Determine the [x, y] coordinate at the center of the cell enclosing the given text.  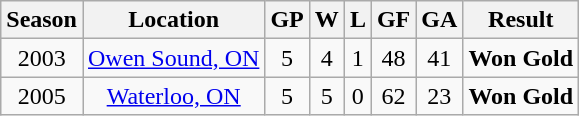
23 [440, 96]
Waterloo, ON [173, 96]
Season [42, 20]
41 [440, 58]
Location [173, 20]
L [358, 20]
GA [440, 20]
1 [358, 58]
48 [393, 58]
2005 [42, 96]
0 [358, 96]
62 [393, 96]
Result [521, 20]
GF [393, 20]
2003 [42, 58]
Owen Sound, ON [173, 58]
GP [287, 20]
W [326, 20]
4 [326, 58]
